For the text-containing cell, return its midpoint in (X, Y) coordinate format. 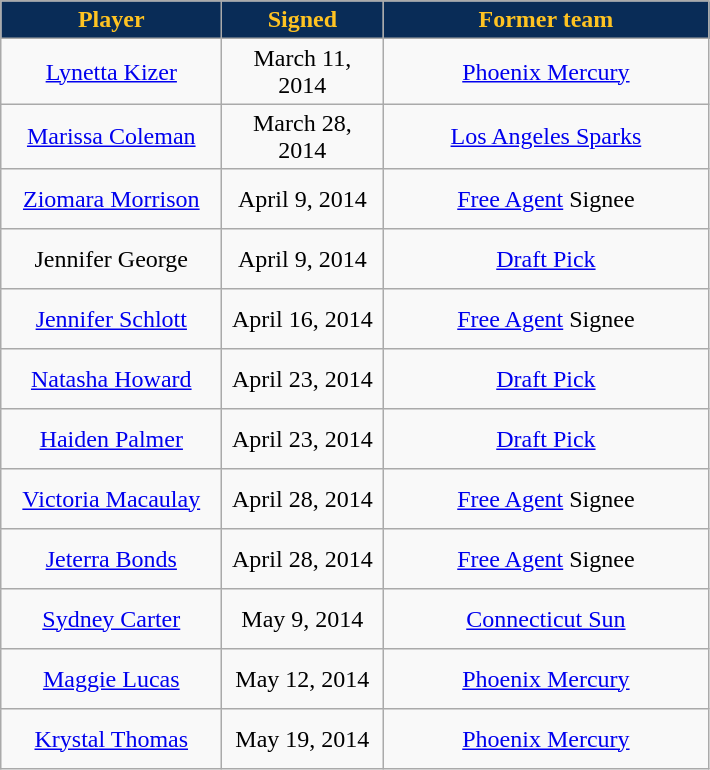
Krystal Thomas (112, 739)
Maggie Lucas (112, 679)
Player (112, 20)
Marissa Coleman (112, 136)
April 16, 2014 (302, 319)
Former team (546, 20)
Ziomara Morrison (112, 199)
Sydney Carter (112, 619)
Victoria Macaulay (112, 499)
Connecticut Sun (546, 619)
Jennifer George (112, 259)
Jeterra Bonds (112, 559)
Lynetta Kizer (112, 72)
Jennifer Schlott (112, 319)
Signed (302, 20)
March 11, 2014 (302, 72)
Los Angeles Sparks (546, 136)
May 19, 2014 (302, 739)
Haiden Palmer (112, 439)
March 28, 2014 (302, 136)
May 12, 2014 (302, 679)
Natasha Howard (112, 379)
May 9, 2014 (302, 619)
